Detect which cell encompasses the target text, then output its (x, y) center coordinate. 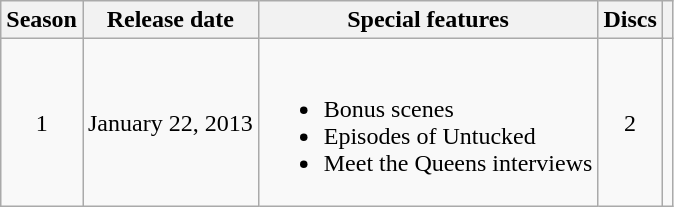
January 22, 2013 (170, 122)
2 (630, 122)
Discs (630, 20)
Release date (170, 20)
Bonus scenesEpisodes of UntuckedMeet the Queens interviews (428, 122)
Season (42, 20)
Special features (428, 20)
1 (42, 122)
